Determine the (x, y) coordinate at the center of the cell enclosing the given text.  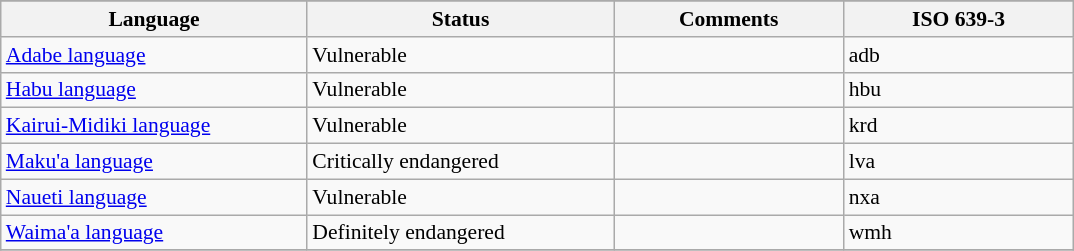
Maku'a language (154, 162)
Adabe language (154, 55)
Language (154, 19)
Definitely endangered (460, 233)
adb (959, 55)
Habu language (154, 90)
Status (460, 19)
krd (959, 126)
Critically endangered (460, 162)
lva (959, 162)
hbu (959, 90)
Waima'a language (154, 233)
nxa (959, 197)
ISO 639-3 (959, 19)
Comments (729, 19)
Naueti language (154, 197)
Kairui-Midiki language (154, 126)
wmh (959, 233)
